Provide the (x, y) coordinate of the cell's center where the given text is located.  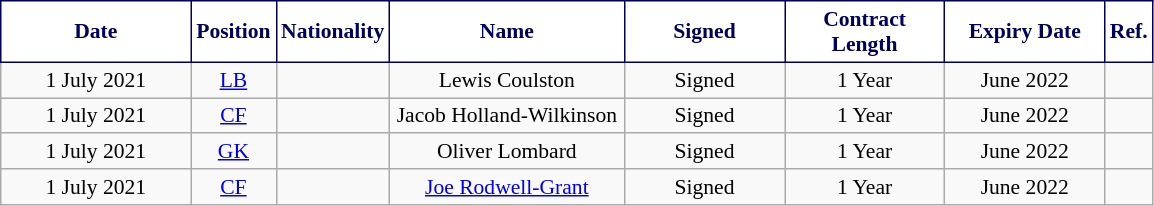
Ref. (1129, 32)
LB (234, 80)
Contract Length (865, 32)
GK (234, 152)
Joe Rodwell-Grant (506, 187)
Nationality (332, 32)
Date (96, 32)
Oliver Lombard (506, 152)
Position (234, 32)
Jacob Holland-Wilkinson (506, 116)
Expiry Date (1025, 32)
Lewis Coulston (506, 80)
Name (506, 32)
